Determine the [X, Y] coordinate at the center of the cell enclosing the given text.  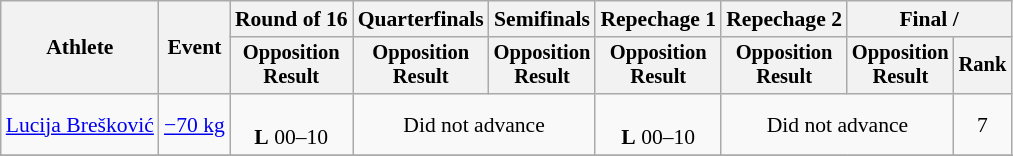
Rank [983, 66]
Event [194, 48]
−70 kg [194, 124]
Lucija Brešković [80, 124]
Repechage 2 [784, 19]
Repechage 1 [658, 19]
Athlete [80, 48]
Quarterfinals [421, 19]
7 [983, 124]
Final / [929, 19]
Round of 16 [292, 19]
Semifinals [542, 19]
